Locate the cell with the specified text and output its [x, y] center coordinate. 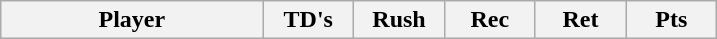
Player [132, 20]
Rush [400, 20]
Ret [580, 20]
Rec [490, 20]
Pts [672, 20]
TD's [308, 20]
